Find where the given text appears and provide that cell's center as (X, Y) coordinate. 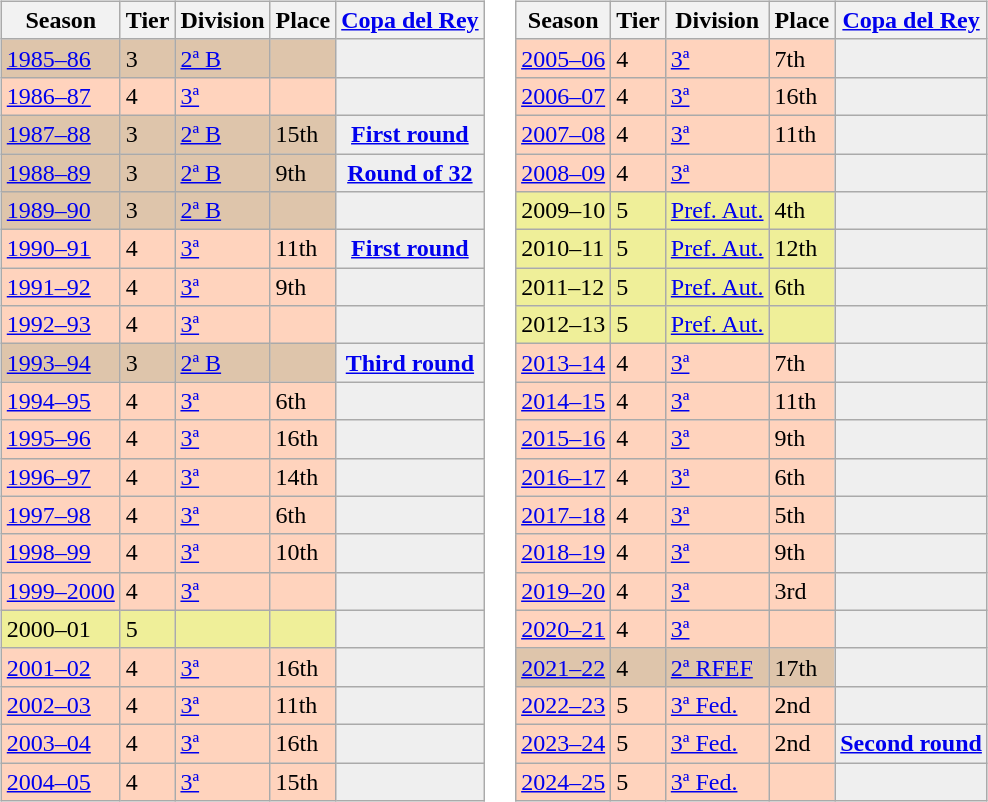
2010–11 (564, 249)
1992–93 (60, 325)
Round of 32 (410, 173)
2ª RFEF (717, 667)
2000–01 (60, 629)
2015–16 (564, 439)
2019–20 (564, 591)
2017–18 (564, 515)
1994–95 (60, 401)
14th (303, 477)
2022–23 (564, 705)
Third round (410, 363)
2002–03 (60, 705)
4th (802, 211)
2021–22 (564, 667)
1997–98 (60, 515)
Second round (912, 743)
2024–25 (564, 781)
2020–21 (564, 629)
1990–91 (60, 249)
2012–13 (564, 325)
17th (802, 667)
1996–97 (60, 477)
12th (802, 249)
2001–02 (60, 667)
1987–88 (60, 134)
2014–15 (564, 401)
1986–87 (60, 96)
2011–12 (564, 287)
2008–09 (564, 173)
2013–14 (564, 363)
1989–90 (60, 211)
5th (802, 515)
10th (303, 553)
2004–05 (60, 781)
1999–2000 (60, 591)
1998–99 (60, 553)
2016–17 (564, 477)
1988–89 (60, 173)
2009–10 (564, 211)
2005–06 (564, 58)
2018–19 (564, 553)
1993–94 (60, 363)
1995–96 (60, 439)
2007–08 (564, 134)
2023–24 (564, 743)
2003–04 (60, 743)
3rd (802, 591)
2006–07 (564, 96)
1991–92 (60, 287)
1985–86 (60, 58)
